Detect which cell encompasses the target text, then output its [x, y] center coordinate. 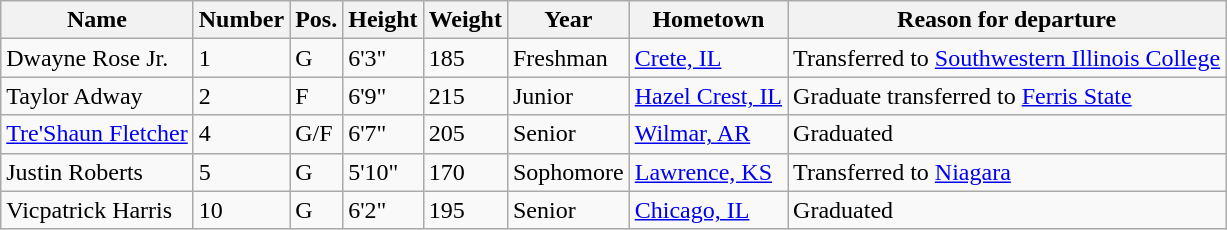
Reason for departure [1007, 20]
205 [465, 134]
Hometown [708, 20]
Chicago, IL [708, 210]
Vicpatrick Harris [97, 210]
4 [241, 134]
Dwayne Rose Jr. [97, 58]
Crete, IL [708, 58]
Tre'Shaun Fletcher [97, 134]
195 [465, 210]
Transferred to Niagara [1007, 172]
6'2" [383, 210]
Pos. [316, 20]
Graduate transferred to Ferris State [1007, 96]
Junior [568, 96]
Transferred to Southwestern Illinois College [1007, 58]
Wilmar, AR [708, 134]
Freshman [568, 58]
Justin Roberts [97, 172]
5'10" [383, 172]
Year [568, 20]
Weight [465, 20]
G/F [316, 134]
6'9" [383, 96]
5 [241, 172]
Sophomore [568, 172]
10 [241, 210]
2 [241, 96]
Number [241, 20]
1 [241, 58]
185 [465, 58]
Hazel Crest, IL [708, 96]
6'3" [383, 58]
Taylor Adway [97, 96]
6'7" [383, 134]
Height [383, 20]
Lawrence, KS [708, 172]
215 [465, 96]
Name [97, 20]
170 [465, 172]
F [316, 96]
